Find where the given text appears and provide that cell's center as (x, y) coordinate. 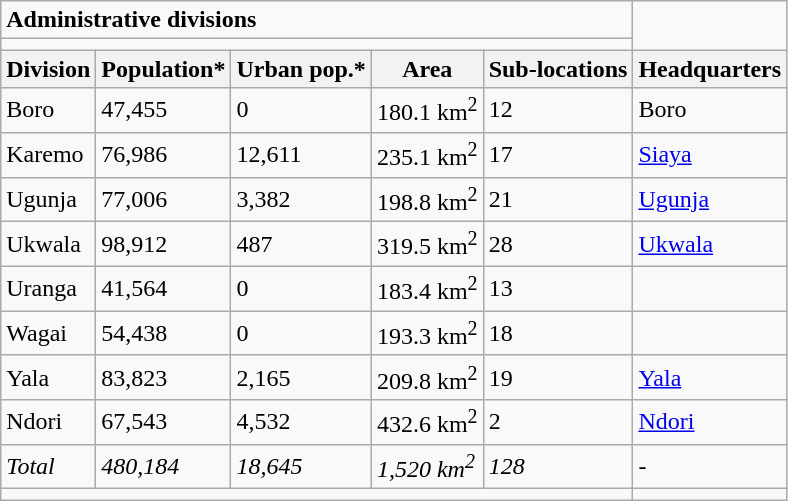
Total (48, 466)
Area (427, 69)
4,532 (301, 422)
209.8 km2 (427, 378)
1,520 km2 (427, 466)
41,564 (164, 288)
Karemo (48, 154)
183.4 km2 (427, 288)
83,823 (164, 378)
47,455 (164, 110)
98,912 (164, 244)
18 (558, 334)
19 (558, 378)
487 (301, 244)
Sub-locations (558, 69)
- (710, 466)
Uranga (48, 288)
18,645 (301, 466)
432.6 km2 (427, 422)
12 (558, 110)
Division (48, 69)
67,543 (164, 422)
180.1 km2 (427, 110)
12,611 (301, 154)
Population* (164, 69)
Administrative divisions (317, 20)
Wagai (48, 334)
193.3 km2 (427, 334)
77,006 (164, 200)
2 (558, 422)
128 (558, 466)
Urban pop.* (301, 69)
319.5 km2 (427, 244)
198.8 km2 (427, 200)
Headquarters (710, 69)
480,184 (164, 466)
3,382 (301, 200)
76,986 (164, 154)
28 (558, 244)
Siaya (710, 154)
13 (558, 288)
54,438 (164, 334)
17 (558, 154)
21 (558, 200)
2,165 (301, 378)
235.1 km2 (427, 154)
